Capture the cell that displays the provided text and extract its [x, y] central coordinate. 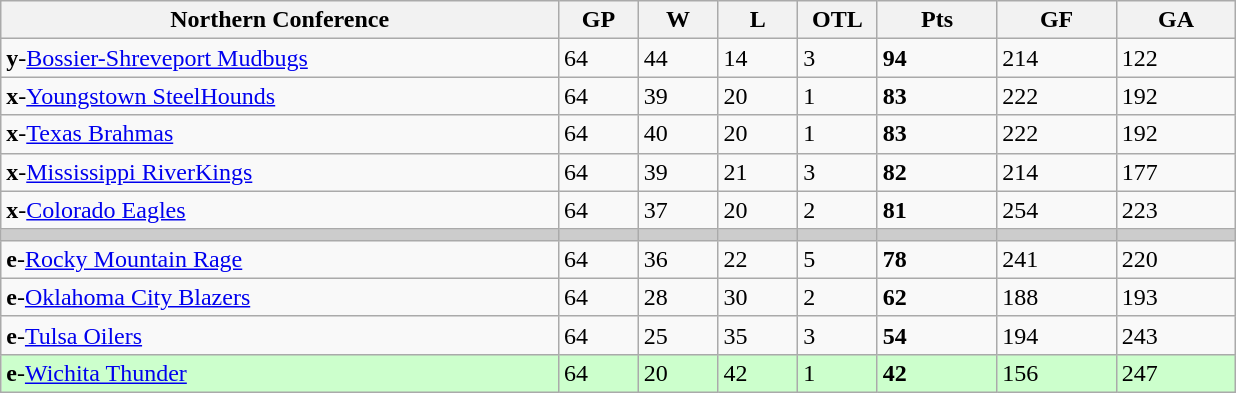
94 [937, 58]
177 [1176, 172]
30 [758, 297]
223 [1176, 210]
156 [1057, 373]
62 [937, 297]
25 [678, 335]
14 [758, 58]
78 [937, 259]
54 [937, 335]
22 [758, 259]
35 [758, 335]
W [678, 20]
x-Colorado Eagles [280, 210]
21 [758, 172]
x-Mississippi RiverKings [280, 172]
193 [1176, 297]
x-Youngstown SteelHounds [280, 96]
e-Wichita Thunder [280, 373]
e-Tulsa Oilers [280, 335]
81 [937, 210]
254 [1057, 210]
OTL [838, 20]
e-Rocky Mountain Rage [280, 259]
Northern Conference [280, 20]
188 [1057, 297]
e-Oklahoma City Blazers [280, 297]
5 [838, 259]
37 [678, 210]
44 [678, 58]
82 [937, 172]
y-Bossier-Shreveport Mudbugs [280, 58]
241 [1057, 259]
GP [599, 20]
220 [1176, 259]
Pts [937, 20]
243 [1176, 335]
36 [678, 259]
247 [1176, 373]
x-Texas Brahmas [280, 134]
194 [1057, 335]
L [758, 20]
122 [1176, 58]
28 [678, 297]
GF [1057, 20]
40 [678, 134]
GA [1176, 20]
